For the text-containing cell, return its midpoint in (x, y) coordinate format. 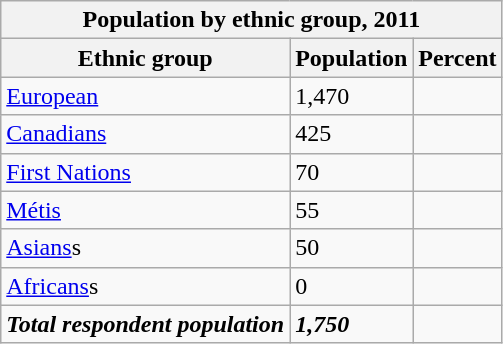
Métis (146, 210)
Ethnic group (146, 58)
1,470 (352, 96)
Canadians (146, 134)
Total respondent population (146, 324)
55 (352, 210)
Percent (458, 58)
Population by ethnic group, 2011 (252, 20)
First Nations (146, 172)
Asianss (146, 248)
70 (352, 172)
50 (352, 248)
European (146, 96)
1,750 (352, 324)
0 (352, 286)
425 (352, 134)
Population (352, 58)
Africanss (146, 286)
